Provide the [x, y] coordinate of the cell's center where the given text is located.  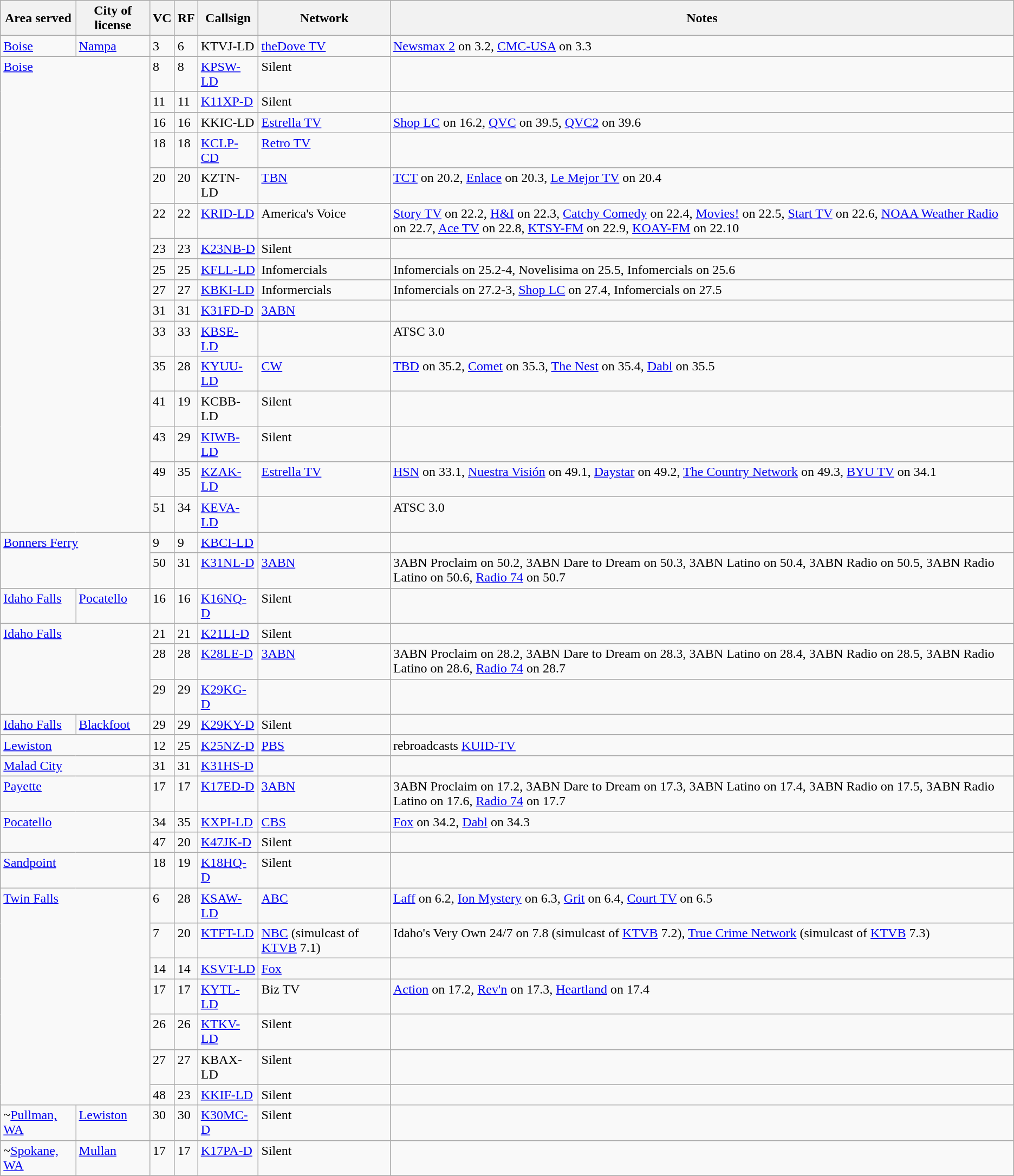
K18HQ-D [228, 871]
K31FD-D [228, 310]
Newsmax 2 on 3.2, CMC-USA on 3.3 [702, 46]
KIWB-LD [228, 444]
KXPI-LD [228, 821]
3ABN Proclaim on 28.2, 3ABN Dare to Dream on 28.3, 3ABN Latino on 28.4, 3ABN Radio on 28.5, 3ABN Radio Latino on 28.6, Radio 74 on 28.7 [702, 662]
KKIC-LD [228, 122]
Action on 17.2, Rev'n on 17.3, Heartland on 17.4 [702, 996]
KTKV-LD [228, 1032]
rebroadcasts KUID-TV [702, 745]
TBD on 35.2, Comet on 35.3, The Nest on 35.4, Dabl on 35.5 [702, 374]
48 [162, 1095]
KTFT-LD [228, 941]
Infomercials on 25.2-4, Novelisima on 25.5, Infomercials on 25.6 [702, 269]
Infomercials [324, 269]
City of license [113, 18]
K28LE-D [228, 662]
Informercials [324, 290]
K25NZ-D [228, 745]
47 [162, 842]
Fox on 34.2, Dabl on 34.3 [702, 821]
KCLP-CD [228, 151]
Fox [324, 969]
KBAX-LD [228, 1067]
Twin Falls [75, 996]
K31NL-D [228, 571]
Network [324, 18]
KFLL-LD [228, 269]
Callsign [228, 18]
Malad City [75, 766]
KBSE-LD [228, 338]
K29KY-D [228, 724]
America's Voice [324, 221]
51 [162, 514]
Notes [702, 18]
NBC (simulcast of KTVB 7.1) [324, 941]
KBCI-LD [228, 543]
RF [186, 18]
KTVJ-LD [228, 46]
VC [162, 18]
KBKI-LD [228, 290]
KCBB-LD [228, 409]
KPSW-LD [228, 74]
K31HS-D [228, 766]
7 [162, 941]
41 [162, 409]
K29KG-D [228, 696]
Bonners Ferry [75, 560]
12 [162, 745]
49 [162, 480]
K47JK-D [228, 842]
3ABN Proclaim on 17.2, 3ABN Dare to Dream on 17.3, 3ABN Latino on 17.4, 3ABN Radio on 17.5, 3ABN Radio Latino on 17.6, Radio 74 on 17.7 [702, 794]
~Spokane, WA [38, 1158]
theDove TV [324, 46]
Idaho's Very Own 24/7 on 7.8 (simulcast of KTVB 7.2), True Crime Network (simulcast of KTVB 7.3) [702, 941]
KYTL-LD [228, 996]
KYUU-LD [228, 374]
Sandpoint [75, 871]
K17PA-D [228, 1158]
ABC [324, 905]
Retro TV [324, 151]
TBN [324, 185]
Payette [75, 794]
K16NQ-D [228, 605]
KZAK-LD [228, 480]
K11XP-D [228, 102]
Infomercials on 27.2-3, Shop LC on 27.4, Infomercials on 27.5 [702, 290]
TCT on 20.2, Enlace on 20.3, Le Mejor TV on 20.4 [702, 185]
Biz TV [324, 996]
KKIF-LD [228, 1095]
KSVT-LD [228, 969]
~Pullman, WA [38, 1123]
KEVA-LD [228, 514]
CW [324, 374]
KZTN-LD [228, 185]
HSN on 33.1, Nuestra Visión on 49.1, Daystar on 49.2, The Country Network on 49.3, BYU TV on 34.1 [702, 480]
Area served [38, 18]
Blackfoot [113, 724]
Mullan [113, 1158]
Nampa [113, 46]
Shop LC on 16.2, QVC on 39.5, QVC2 on 39.6 [702, 122]
PBS [324, 745]
KSAW-LD [228, 905]
KRID-LD [228, 221]
Laff on 6.2, Ion Mystery on 6.3, Grit on 6.4, Court TV on 6.5 [702, 905]
K21LI-D [228, 633]
43 [162, 444]
3ABN Proclaim on 50.2, 3ABN Dare to Dream on 50.3, 3ABN Latino on 50.4, 3ABN Radio on 50.5, 3ABN Radio Latino on 50.6, Radio 74 on 50.7 [702, 571]
50 [162, 571]
K23NB-D [228, 249]
3 [162, 46]
CBS [324, 821]
K30MC-D [228, 1123]
K17ED-D [228, 794]
